For the text-containing cell, return its midpoint in [X, Y] coordinate format. 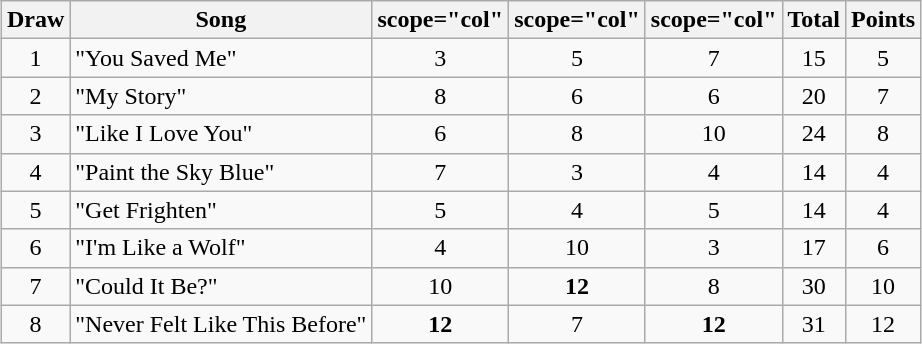
"My Story" [221, 96]
"I'm Like a Wolf" [221, 248]
"Paint the Sky Blue" [221, 172]
2 [35, 96]
17 [814, 248]
1 [35, 58]
"Could It Be?" [221, 286]
"Never Felt Like This Before" [221, 324]
Draw [35, 20]
31 [814, 324]
24 [814, 134]
"You Saved Me" [221, 58]
"Like I Love You" [221, 134]
Points [884, 20]
Song [221, 20]
"Get Frighten" [221, 210]
20 [814, 96]
Total [814, 20]
15 [814, 58]
30 [814, 286]
